For the text-containing cell, return its midpoint in (X, Y) coordinate format. 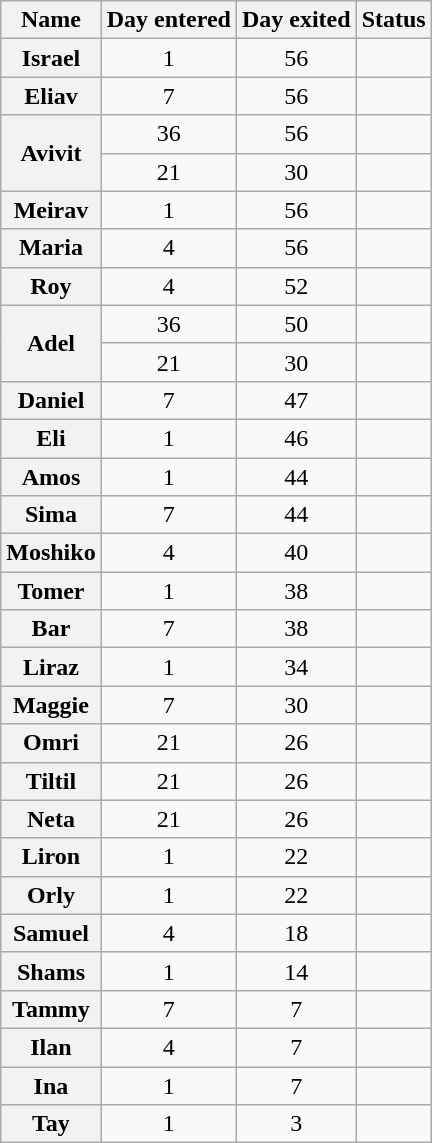
Eli (51, 438)
Neta (51, 819)
50 (296, 324)
52 (296, 286)
Liraz (51, 667)
40 (296, 553)
Liron (51, 857)
Israel (51, 58)
Meirav (51, 210)
Sima (51, 515)
Eliav (51, 96)
Bar (51, 629)
34 (296, 667)
Amos (51, 477)
Maria (51, 248)
Day exited (296, 20)
Day entered (168, 20)
Shams (51, 971)
Tay (51, 1124)
Ilan (51, 1047)
Maggie (51, 705)
Tiltil (51, 781)
Moshiko (51, 553)
14 (296, 971)
47 (296, 400)
Avivit (51, 153)
Adel (51, 343)
Name (51, 20)
18 (296, 933)
Status (394, 20)
Orly (51, 895)
Roy (51, 286)
3 (296, 1124)
Tomer (51, 591)
Tammy (51, 1009)
Omri (51, 743)
46 (296, 438)
Ina (51, 1085)
Samuel (51, 933)
Daniel (51, 400)
